Provide the (x, y) coordinate of the cell's center where the given text is located.  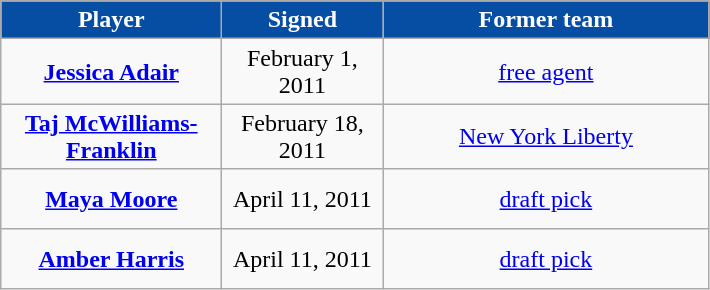
New York Liberty (546, 136)
February 18, 2011 (302, 136)
Former team (546, 20)
Taj McWilliams-Franklin (112, 136)
Signed (302, 20)
Player (112, 20)
Amber Harris (112, 259)
Maya Moore (112, 199)
February 1, 2011 (302, 72)
Jessica Adair (112, 72)
free agent (546, 72)
